For the text-containing cell, return its midpoint in (X, Y) coordinate format. 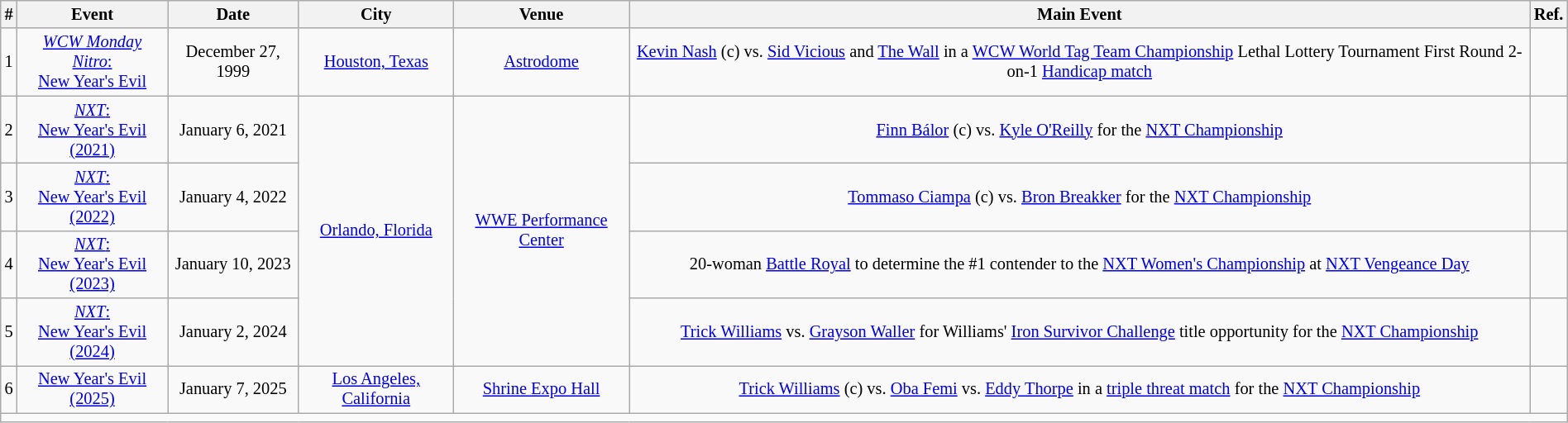
Date (233, 14)
NXT:New Year's Evil (2024) (93, 332)
5 (9, 332)
WWE Performance Center (541, 231)
Tommaso Ciampa (c) vs. Bron Breakker for the NXT Championship (1080, 197)
Houston, Texas (375, 62)
December 27, 1999 (233, 62)
Kevin Nash (c) vs. Sid Vicious and The Wall in a WCW World Tag Team Championship Lethal Lottery Tournament First Round 2-on-1 Handicap match (1080, 62)
January 7, 2025 (233, 389)
2 (9, 130)
WCW Monday Nitro:New Year's Evil (93, 62)
Trick Williams (c) vs. Oba Femi vs. Eddy Thorpe in a triple threat match for the NXT Championship (1080, 389)
4 (9, 264)
3 (9, 197)
Trick Williams vs. Grayson Waller for Williams' Iron Survivor Challenge title opportunity for the NXT Championship (1080, 332)
January 4, 2022 (233, 197)
Venue (541, 14)
20-woman Battle Royal to determine the #1 contender to the NXT Women's Championship at NXT Vengeance Day (1080, 264)
Los Angeles, California (375, 389)
New Year's Evil (2025) (93, 389)
Main Event (1080, 14)
Event (93, 14)
Ref. (1548, 14)
January 6, 2021 (233, 130)
NXT:New Year's Evil (2023) (93, 264)
1 (9, 62)
January 2, 2024 (233, 332)
January 10, 2023 (233, 264)
NXT:New Year's Evil (2022) (93, 197)
Astrodome (541, 62)
Finn Bálor (c) vs. Kyle O'Reilly for the NXT Championship (1080, 130)
Orlando, Florida (375, 231)
# (9, 14)
City (375, 14)
Shrine Expo Hall (541, 389)
6 (9, 389)
NXT:New Year's Evil (2021) (93, 130)
